Capture the cell that displays the provided text and extract its (x, y) central coordinate. 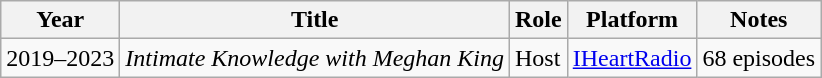
Platform (632, 20)
IHeartRadio (632, 58)
Title (315, 20)
Intimate Knowledge with Meghan King (315, 58)
2019–2023 (60, 58)
Role (539, 20)
Notes (759, 20)
Host (539, 58)
Year (60, 20)
68 episodes (759, 58)
